Identify which cell holds the provided text, then report its [X, Y] central coordinate. 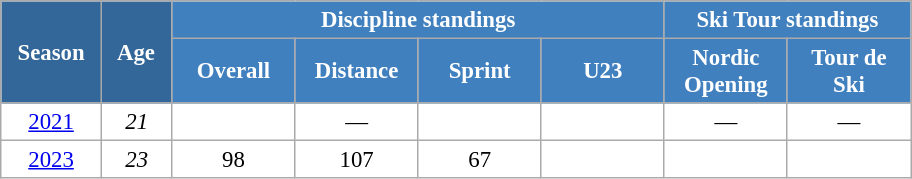
98 [234, 160]
107 [356, 160]
Distance [356, 72]
21 [136, 122]
Overall [234, 72]
2023 [52, 160]
Sprint [480, 72]
NordicOpening [726, 72]
67 [480, 160]
Age [136, 52]
Discipline standings [418, 20]
Tour deSki [848, 72]
23 [136, 160]
2021 [52, 122]
Ski Tour standings [787, 20]
Season [52, 52]
U23 [602, 72]
